From the cell containing the given text, extract its center point as (X, Y) coordinate. 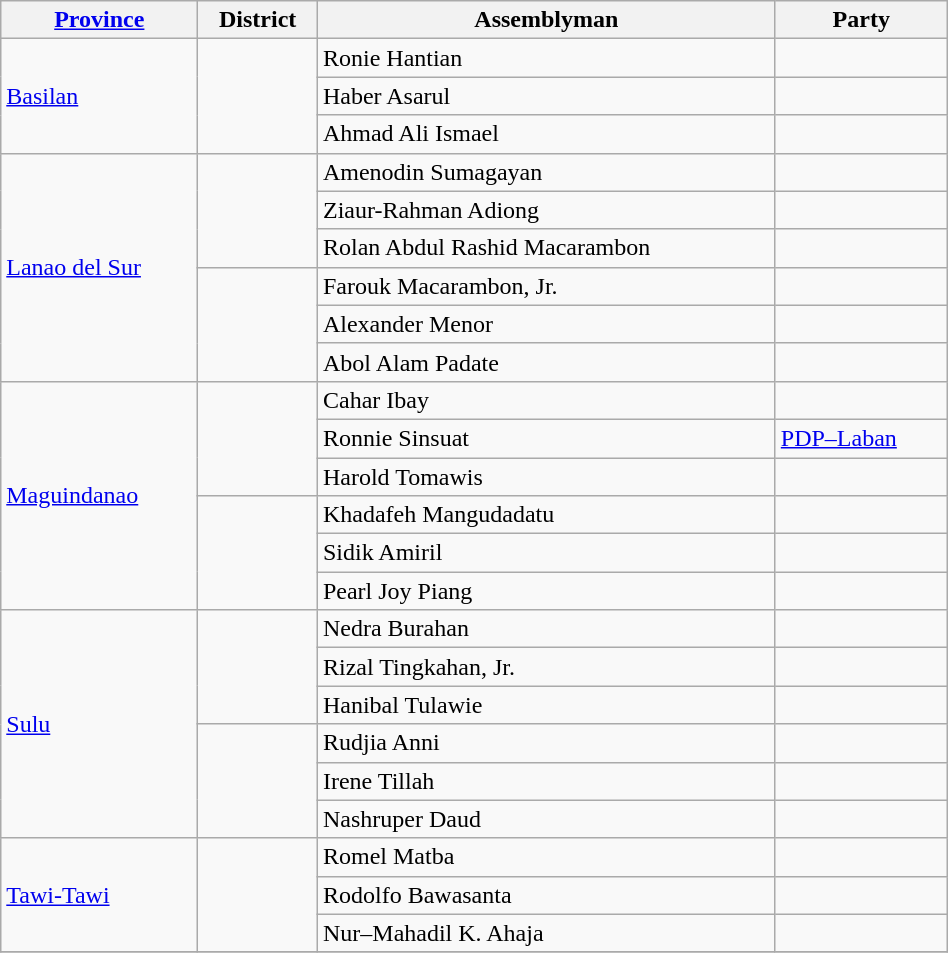
Alexander Menor (546, 324)
Ziaur-Rahman Adiong (546, 210)
Nashruper Daud (546, 819)
Sulu (100, 724)
Abol Alam Padate (546, 362)
Maguindanao (100, 495)
Lanao del Sur (100, 267)
Nur–Mahadil K. Ahaja (546, 933)
Ahmad Ali Ismael (546, 134)
Khadafeh Mangudadatu (546, 515)
Sidik Amiril (546, 553)
Rodolfo Bawasanta (546, 895)
Province (100, 20)
PDP–Laban (861, 438)
Rudjia Anni (546, 743)
Irene Tillah (546, 781)
Amenodin Sumagayan (546, 172)
Haber Asarul (546, 96)
Ronie Hantian (546, 58)
Hanibal Tulawie (546, 705)
Ronnie Sinsuat (546, 438)
Pearl Joy Piang (546, 591)
Rizal Tingkahan, Jr. (546, 667)
Assemblyman (546, 20)
Basilan (100, 96)
Harold Tomawis (546, 477)
Nedra Burahan (546, 629)
Tawi-Tawi (100, 895)
Rolan Abdul Rashid Macarambon (546, 248)
Cahar Ibay (546, 400)
Farouk Macarambon, Jr. (546, 286)
Party (861, 20)
Romel Matba (546, 857)
District (258, 20)
